Search for the cell housing the specified text and yield its (x, y) center coordinate. 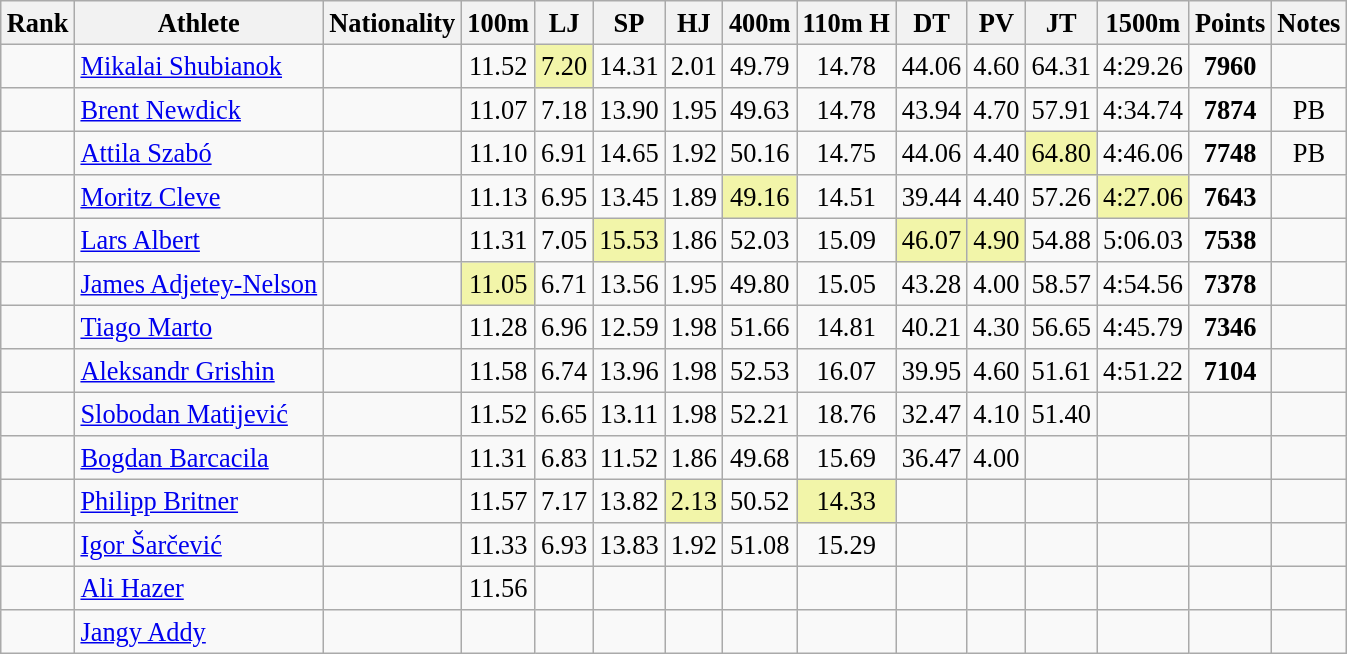
49.63 (760, 109)
6.91 (564, 153)
64.31 (1060, 66)
51.08 (760, 545)
SP (628, 22)
4.70 (996, 109)
Rank (38, 22)
Brent Newdick (198, 109)
Points (1230, 22)
Tiago Marto (198, 327)
15.69 (846, 458)
56.65 (1060, 327)
4:46.06 (1143, 153)
7643 (1230, 197)
11.56 (498, 588)
51.66 (760, 327)
7.20 (564, 66)
52.53 (760, 371)
7538 (1230, 240)
6.93 (564, 545)
4.30 (996, 327)
16.07 (846, 371)
4:45.79 (1143, 327)
4.90 (996, 240)
11.57 (498, 501)
Attila Szabó (198, 153)
49.80 (760, 284)
Aleksandr Grishin (198, 371)
14.81 (846, 327)
11.33 (498, 545)
57.26 (1060, 197)
13.82 (628, 501)
15.53 (628, 240)
4:54.56 (1143, 284)
43.28 (932, 284)
13.11 (628, 414)
50.16 (760, 153)
Lars Albert (198, 240)
6.74 (564, 371)
51.61 (1060, 371)
Igor Šarčević (198, 545)
7960 (1230, 66)
James Adjetey-Nelson (198, 284)
13.56 (628, 284)
39.95 (932, 371)
11.05 (498, 284)
51.40 (1060, 414)
Mikalai Shubianok (198, 66)
15.05 (846, 284)
7378 (1230, 284)
13.45 (628, 197)
110m H (846, 22)
49.79 (760, 66)
Athlete (198, 22)
14.33 (846, 501)
40.21 (932, 327)
15.29 (846, 545)
58.57 (1060, 284)
13.90 (628, 109)
Bogdan Barcacila (198, 458)
57.91 (1060, 109)
7.05 (564, 240)
Jangy Addy (198, 632)
4:27.06 (1143, 197)
HJ (694, 22)
4.10 (996, 414)
7104 (1230, 371)
13.83 (628, 545)
6.83 (564, 458)
49.68 (760, 458)
1.89 (694, 197)
11.07 (498, 109)
7874 (1230, 109)
12.59 (628, 327)
52.21 (760, 414)
2.01 (694, 66)
14.75 (846, 153)
64.80 (1060, 153)
Philipp Britner (198, 501)
Ali Hazer (198, 588)
4:34.74 (1143, 109)
11.10 (498, 153)
43.94 (932, 109)
32.47 (932, 414)
49.16 (760, 197)
36.47 (932, 458)
7346 (1230, 327)
14.31 (628, 66)
15.09 (846, 240)
7748 (1230, 153)
PV (996, 22)
11.58 (498, 371)
Nationality (392, 22)
52.03 (760, 240)
7.18 (564, 109)
100m (498, 22)
50.52 (760, 501)
4:51.22 (1143, 371)
14.65 (628, 153)
7.17 (564, 501)
11.28 (498, 327)
Notes (1308, 22)
LJ (564, 22)
1500m (1143, 22)
JT (1060, 22)
4:29.26 (1143, 66)
2.13 (694, 501)
54.88 (1060, 240)
400m (760, 22)
5:06.03 (1143, 240)
18.76 (846, 414)
Slobodan Matijević (198, 414)
11.13 (498, 197)
DT (932, 22)
13.96 (628, 371)
6.96 (564, 327)
46.07 (932, 240)
6.65 (564, 414)
39.44 (932, 197)
Moritz Cleve (198, 197)
6.71 (564, 284)
14.51 (846, 197)
6.95 (564, 197)
